Provide the [X, Y] coordinate of the cell's center where the given text is located.  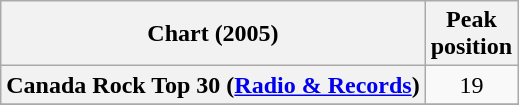
Peakposition [471, 34]
Canada Rock Top 30 (Radio & Records) [213, 85]
19 [471, 85]
Chart (2005) [213, 34]
